Find where the given text appears and provide that cell's center as (X, Y) coordinate. 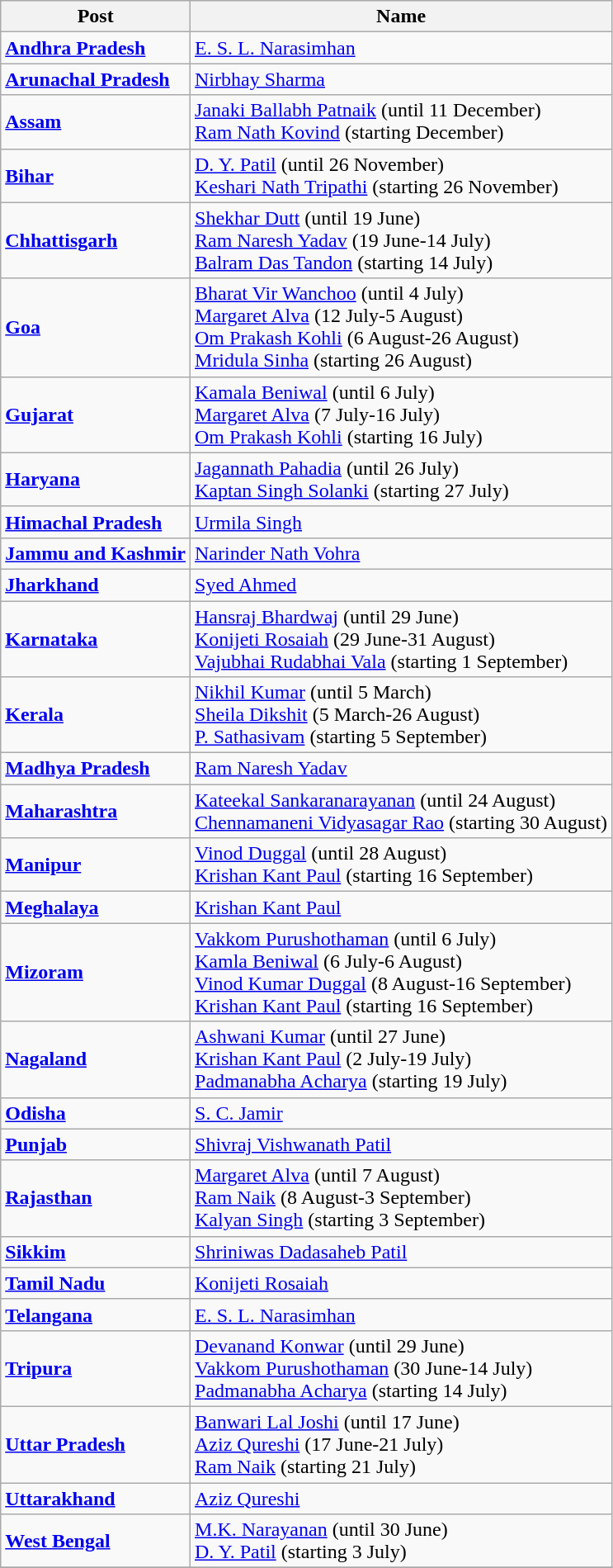
M.K. Narayanan (until 30 June)D. Y. Patil (starting 3 July) (401, 1541)
Odisha (96, 1113)
West Bengal (96, 1541)
Urmila Singh (401, 522)
Margaret Alva (until 7 August)Ram Naik (8 August-3 September)Kalyan Singh (starting 3 September) (401, 1198)
Janaki Ballabh Patnaik (until 11 December)Ram Nath Kovind (starting December) (401, 122)
Banwari Lal Joshi (until 17 June)Aziz Qureshi (17 June-21 July)Ram Naik (starting 21 July) (401, 1444)
Gujarat (96, 415)
Jammu and Kashmir (96, 553)
Post (96, 17)
Kateekal Sankaranarayanan (until 24 August)Chennamaneni Vidyasagar Rao (starting 30 August) (401, 811)
Konijeti Rosaiah (401, 1283)
Nikhil Kumar (until 5 March)Sheila Dikshit (5 March-26 August)P. Sathasivam (starting 5 September) (401, 715)
Madhya Pradesh (96, 769)
Uttar Pradesh (96, 1444)
Syed Ahmed (401, 585)
Bihar (96, 175)
Bharat Vir Wanchoo (until 4 July)Margaret Alva (12 July-5 August)Om Prakash Kohli (6 August-26 August)Mridula Sinha (starting 26 August) (401, 327)
Uttarakhand (96, 1499)
Shivraj Vishwanath Patil (401, 1144)
Nirbhay Sharma (401, 79)
Ram Naresh Yadav (401, 769)
Maharashtra (96, 811)
Kerala (96, 715)
Karnataka (96, 639)
Meghalaya (96, 907)
Sikkim (96, 1252)
Mizoram (96, 973)
Kamala Beniwal (until 6 July)Margaret Alva (7 July-16 July)Om Prakash Kohli (starting 16 July) (401, 415)
Nagaland (96, 1059)
Shekhar Dutt (until 19 June)Ram Naresh Yadav (19 June-14 July)Balram Das Tandon (starting 14 July) (401, 240)
Jharkhand (96, 585)
Himachal Pradesh (96, 522)
Hansraj Bhardwaj (until 29 June)Konijeti Rosaiah (29 June-31 August)Vajubhai Rudabhai Vala (starting 1 September) (401, 639)
Vakkom Purushothaman (until 6 July)Kamla Beniwal (6 July-6 August)Vinod Kumar Duggal (8 August-16 September)Krishan Kant Paul (starting 16 September) (401, 973)
Tripura (96, 1368)
Shriniwas Dadasaheb Patil (401, 1252)
D. Y. Patil (until 26 November)Keshari Nath Tripathi (starting 26 November) (401, 175)
Devanand Konwar (until 29 June)Vakkom Purushothaman (30 June-14 July)Padmanabha Acharya (starting 14 July) (401, 1368)
Manipur (96, 865)
Telangana (96, 1315)
Chhattisgarh (96, 240)
Assam (96, 122)
Jagannath Pahadia (until 26 July)Kaptan Singh Solanki (starting 27 July) (401, 479)
Goa (96, 327)
Aziz Qureshi (401, 1499)
Krishan Kant Paul (401, 907)
Vinod Duggal (until 28 August)Krishan Kant Paul (starting 16 September) (401, 865)
Ashwani Kumar (until 27 June)Krishan Kant Paul (2 July-19 July)Padmanabha Acharya (starting 19 July) (401, 1059)
Rajasthan (96, 1198)
S. C. Jamir (401, 1113)
Haryana (96, 479)
Arunachal Pradesh (96, 79)
Name (401, 17)
Narinder Nath Vohra (401, 553)
Tamil Nadu (96, 1283)
Punjab (96, 1144)
Andhra Pradesh (96, 48)
